Capture the cell that displays the provided text and extract its (x, y) central coordinate. 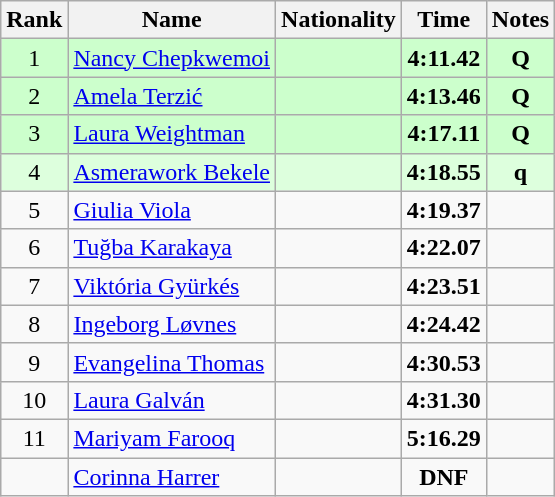
7 (34, 286)
Tuğba Karakaya (172, 248)
5:16.29 (444, 438)
Asmerawork Bekele (172, 172)
2 (34, 96)
Corinna Harrer (172, 477)
4:23.51 (444, 286)
1 (34, 58)
3 (34, 134)
Laura Galván (172, 400)
Mariyam Farooq (172, 438)
Notes (520, 20)
4:30.53 (444, 362)
Nancy Chepkwemoi (172, 58)
DNF (444, 477)
11 (34, 438)
Viktória Gyürkés (172, 286)
Time (444, 20)
4:24.42 (444, 324)
9 (34, 362)
8 (34, 324)
10 (34, 400)
4:13.46 (444, 96)
Ingeborg Løvnes (172, 324)
Name (172, 20)
Giulia Viola (172, 210)
4:22.07 (444, 248)
4 (34, 172)
Amela Terzić (172, 96)
5 (34, 210)
Evangelina Thomas (172, 362)
4:11.42 (444, 58)
Nationality (339, 20)
4:17.11 (444, 134)
Laura Weightman (172, 134)
Rank (34, 20)
q (520, 172)
6 (34, 248)
4:19.37 (444, 210)
4:31.30 (444, 400)
4:18.55 (444, 172)
